Return (X, Y) of the center of cell containing provided text 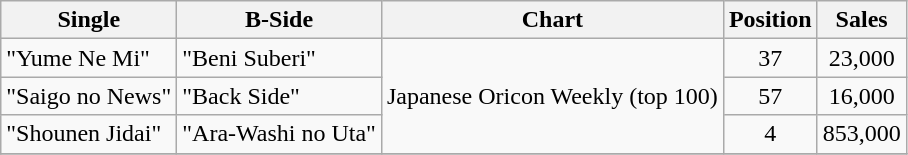
"Back Side" (280, 96)
37 (770, 58)
853,000 (862, 134)
"Saigo no News" (89, 96)
16,000 (862, 96)
Chart (552, 20)
Sales (862, 20)
"Beni Suberi" (280, 58)
B-Side (280, 20)
Single (89, 20)
"Ara-Washi no Uta" (280, 134)
57 (770, 96)
Position (770, 20)
4 (770, 134)
"Yume Ne Mi" (89, 58)
"Shounen Jidai" (89, 134)
Japanese Oricon Weekly (top 100) (552, 96)
23,000 (862, 58)
